Detect which cell encompasses the target text, then output its [X, Y] center coordinate. 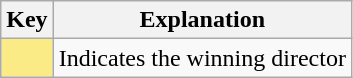
Indicates the winning director [202, 58]
Key [27, 20]
Explanation [202, 20]
